Scan for the cell matching the given text and deliver its [X, Y] coordinate at center. 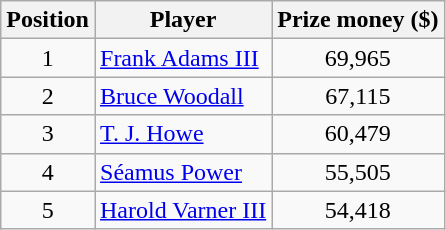
Prize money ($) [358, 20]
5 [48, 210]
1 [48, 58]
Harold Varner III [182, 210]
Bruce Woodall [182, 96]
Séamus Power [182, 172]
3 [48, 134]
T. J. Howe [182, 134]
69,965 [358, 58]
54,418 [358, 210]
Player [182, 20]
Position [48, 20]
2 [48, 96]
60,479 [358, 134]
Frank Adams III [182, 58]
55,505 [358, 172]
67,115 [358, 96]
4 [48, 172]
